Provide the [x, y] coordinate of the cell's center where the given text is located.  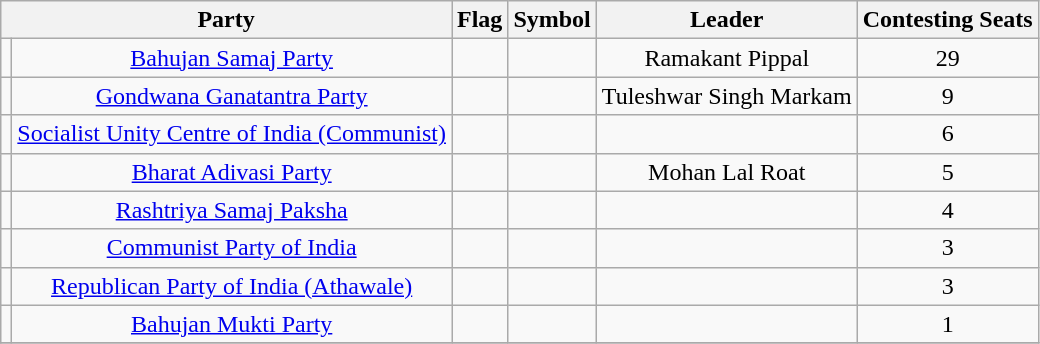
Bahujan Samaj Party [232, 58]
Socialist Unity Centre of India (Communist) [232, 134]
4 [948, 210]
Communist Party of India [232, 248]
Leader [726, 20]
Rashtriya Samaj Paksha [232, 210]
Ramakant Pippal [726, 58]
Contesting Seats [948, 20]
Tuleshwar Singh Markam [726, 96]
5 [948, 172]
9 [948, 96]
6 [948, 134]
Flag [480, 20]
Bharat Adivasi Party [232, 172]
Bahujan Mukti Party [232, 324]
29 [948, 58]
1 [948, 324]
Party [226, 20]
Mohan Lal Roat [726, 172]
Symbol [552, 20]
Republican Party of India (Athawale) [232, 286]
Gondwana Ganatantra Party [232, 96]
